Output the (x, y) coordinate of the center of the cell containing the given text.  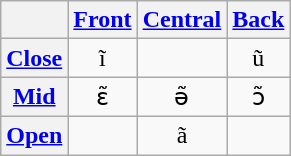
ə̃ (182, 97)
Front (102, 20)
Mid (34, 97)
ũ (258, 58)
Back (258, 20)
ɔ̃ (258, 97)
ĩ (102, 58)
ã (182, 135)
Close (34, 58)
ɛ̃ (102, 97)
Central (182, 20)
Open (34, 135)
